Output the [x, y] coordinate of the center of the cell containing the given text.  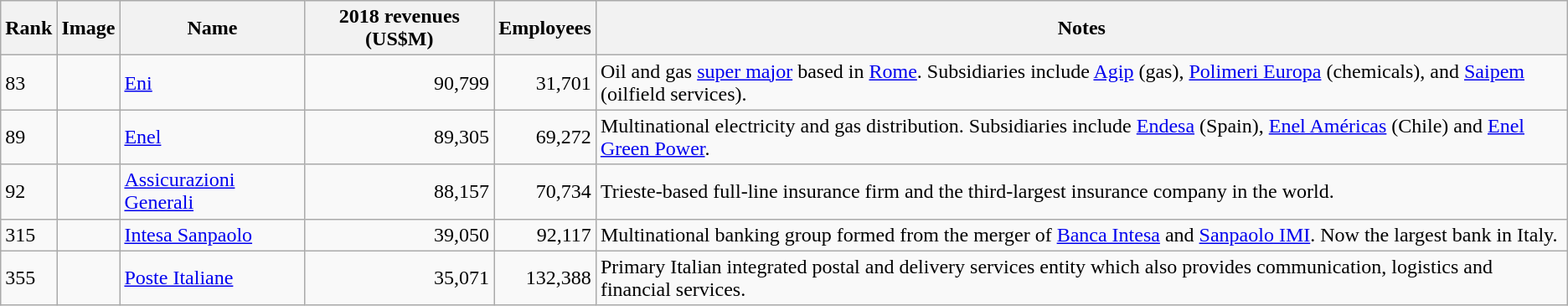
69,272 [545, 137]
83 [28, 82]
Poste Italiane [213, 278]
2018 revenues (US$M) [400, 29]
88,157 [400, 191]
Name [213, 29]
Assicurazioni Generali [213, 191]
Primary Italian integrated postal and delivery services entity which also provides communication, logistics and financial services. [1081, 278]
315 [28, 235]
Notes [1081, 29]
Employees [545, 29]
70,734 [545, 191]
31,701 [545, 82]
132,388 [545, 278]
Multinational banking group formed from the merger of Banca Intesa and Sanpaolo IMI. Now the largest bank in Italy. [1081, 235]
Image [89, 29]
Trieste-based full-line insurance firm and the third-largest insurance company in the world. [1081, 191]
39,050 [400, 235]
355 [28, 278]
Eni [213, 82]
35,071 [400, 278]
92,117 [545, 235]
Intesa Sanpaolo [213, 235]
89 [28, 137]
Oil and gas super major based in Rome. Subsidiaries include Agip (gas), Polimeri Europa (chemicals), and Saipem (oilfield services). [1081, 82]
Enel [213, 137]
92 [28, 191]
90,799 [400, 82]
Rank [28, 29]
89,305 [400, 137]
Multinational electricity and gas distribution. Subsidiaries include Endesa (Spain), Enel Américas (Chile) and Enel Green Power. [1081, 137]
